Locate the cell with the specified text and output its [X, Y] center coordinate. 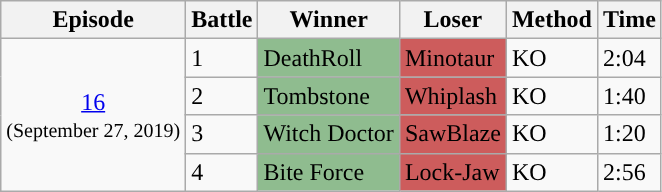
Winner [328, 20]
2:56 [629, 172]
1:20 [629, 134]
SawBlaze [452, 134]
16(September 27, 2019) [94, 115]
Whiplash [452, 96]
1:40 [629, 96]
2:04 [629, 58]
DeathRoll [328, 58]
Episode [94, 20]
Minotaur [452, 58]
Loser [452, 20]
Tombstone [328, 96]
Witch Doctor [328, 134]
Lock-Jaw [452, 172]
2 [222, 96]
Method [552, 20]
1 [222, 58]
Time [629, 20]
Battle [222, 20]
3 [222, 134]
Bite Force [328, 172]
4 [222, 172]
